Identify which cell holds the provided text, then report its [x, y] central coordinate. 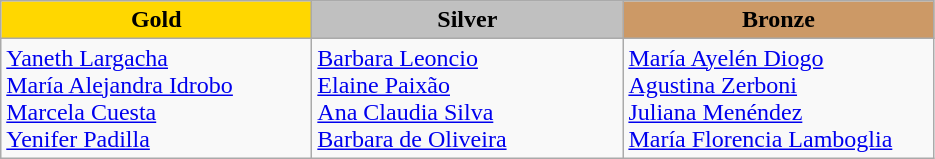
Yaneth LargachaMaría Alejandra IdroboMarcela CuestaYenifer Padilla [156, 98]
Gold [156, 20]
María Ayelén DiogoAgustina ZerboniJuliana MenéndezMaría Florencia Lamboglia [778, 98]
Barbara LeoncioElaine PaixãoAna Claudia SilvaBarbara de Oliveira [468, 98]
Bronze [778, 20]
Silver [468, 20]
